Provide the [x, y] coordinate of the cell's center where the given text is located.  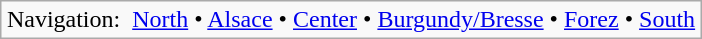
Navigation: North • Alsace • Center • Burgundy/Bresse • Forez • South [350, 20]
